From the cell containing the given text, extract its center point as [x, y] coordinate. 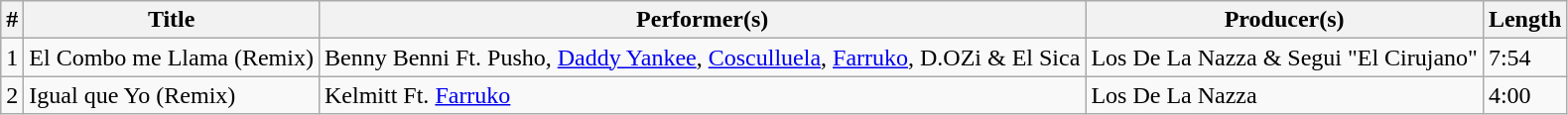
2 [12, 95]
Igual que Yo (Remix) [172, 95]
Los De La Nazza & Segui "El Cirujano" [1284, 57]
Performer(s) [702, 20]
Benny Benni Ft. Pusho, Daddy Yankee, Cosculluela, Farruko, D.OZi & El Sica [702, 57]
Producer(s) [1284, 20]
4:00 [1524, 95]
Title [172, 20]
Length [1524, 20]
Kelmitt Ft. Farruko [702, 95]
7:54 [1524, 57]
El Combo me Llama (Remix) [172, 57]
Los De La Nazza [1284, 95]
1 [12, 57]
# [12, 20]
